For the text-containing cell, return its midpoint in (x, y) coordinate format. 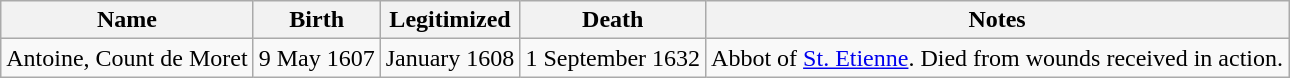
Notes (998, 20)
January 1608 (450, 58)
Antoine, Count de Moret (127, 58)
Death (613, 20)
Abbot of St. Etienne. Died from wounds received in action. (998, 58)
1 September 1632 (613, 58)
Birth (316, 20)
9 May 1607 (316, 58)
Name (127, 20)
Legitimized (450, 20)
